Search for the cell housing the specified text and yield its (x, y) center coordinate. 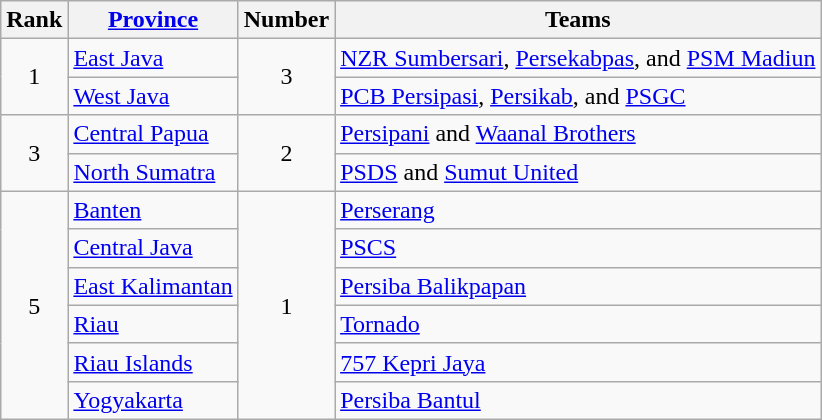
Yogyakarta (153, 400)
PSDS and Sumut United (578, 172)
Teams (578, 20)
PSCS (578, 248)
Riau Islands (153, 362)
Riau (153, 324)
Number (286, 20)
East Java (153, 58)
2 (286, 153)
Rank (34, 20)
Central Papua (153, 134)
757 Kepri Jaya (578, 362)
Persipani and Waanal Brothers (578, 134)
Persiba Bantul (578, 400)
Perserang (578, 210)
Central Java (153, 248)
Banten (153, 210)
Tornado (578, 324)
North Sumatra (153, 172)
East Kalimantan (153, 286)
PCB Persipasi, Persikab, and PSGC (578, 96)
West Java (153, 96)
Persiba Balikpapan (578, 286)
5 (34, 305)
NZR Sumbersari, Persekabpas, and PSM Madiun (578, 58)
Province (153, 20)
